Provide the [X, Y] coordinate of the cell's center where the given text is located.  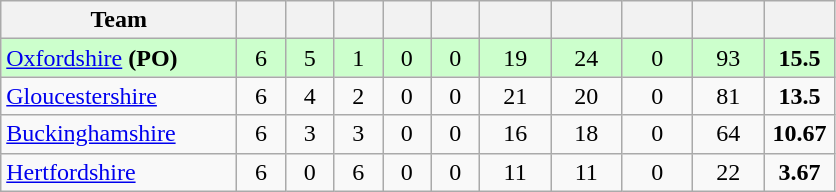
64 [728, 134]
4 [310, 96]
22 [728, 172]
20 [586, 96]
Hertfordshire [119, 172]
24 [586, 58]
Gloucestershire [119, 96]
Oxfordshire (PO) [119, 58]
81 [728, 96]
Team [119, 20]
18 [586, 134]
5 [310, 58]
13.5 [800, 96]
19 [516, 58]
Buckinghamshire [119, 134]
16 [516, 134]
21 [516, 96]
10.67 [800, 134]
3.67 [800, 172]
2 [358, 96]
15.5 [800, 58]
1 [358, 58]
93 [728, 58]
